Determine the (X, Y) coordinate at the center of the cell enclosing the given text.  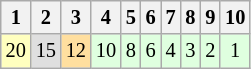
7 (171, 17)
9 (210, 17)
12 (76, 51)
5 (131, 17)
15 (46, 51)
20 (16, 51)
